Output the (X, Y) coordinate of the center of the cell containing the given text.  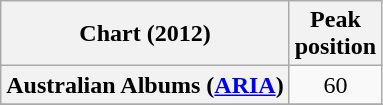
Peakposition (335, 34)
60 (335, 85)
Australian Albums (ARIA) (145, 85)
Chart (2012) (145, 34)
